Search for the cell housing the specified text and yield its (x, y) center coordinate. 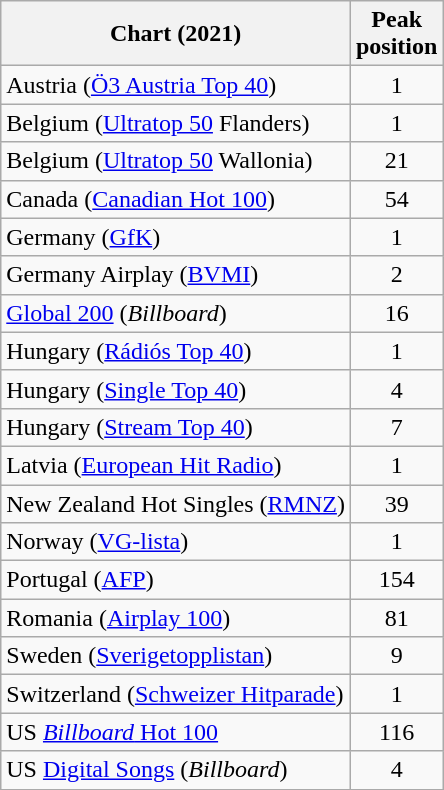
Belgium (Ultratop 50 Wallonia) (176, 161)
39 (396, 503)
Chart (2021) (176, 34)
Germany Airplay (BVMI) (176, 275)
2 (396, 275)
US Digital Songs (Billboard) (176, 770)
Hungary (Single Top 40) (176, 389)
54 (396, 199)
154 (396, 580)
Canada (Canadian Hot 100) (176, 199)
81 (396, 618)
Peakposition (396, 34)
Hungary (Stream Top 40) (176, 427)
7 (396, 427)
16 (396, 313)
US Billboard Hot 100 (176, 732)
Norway (VG-lista) (176, 542)
Sweden (Sverigetopplistan) (176, 656)
Austria (Ö3 Austria Top 40) (176, 85)
116 (396, 732)
Hungary (Rádiós Top 40) (176, 351)
9 (396, 656)
Global 200 (Billboard) (176, 313)
Portugal (AFP) (176, 580)
Romania (Airplay 100) (176, 618)
Switzerland (Schweizer Hitparade) (176, 694)
Latvia (European Hit Radio) (176, 465)
Germany (GfK) (176, 237)
New Zealand Hot Singles (RMNZ) (176, 503)
Belgium (Ultratop 50 Flanders) (176, 123)
21 (396, 161)
